Provide the (X, Y) coordinate of the cell's center where the given text is located.  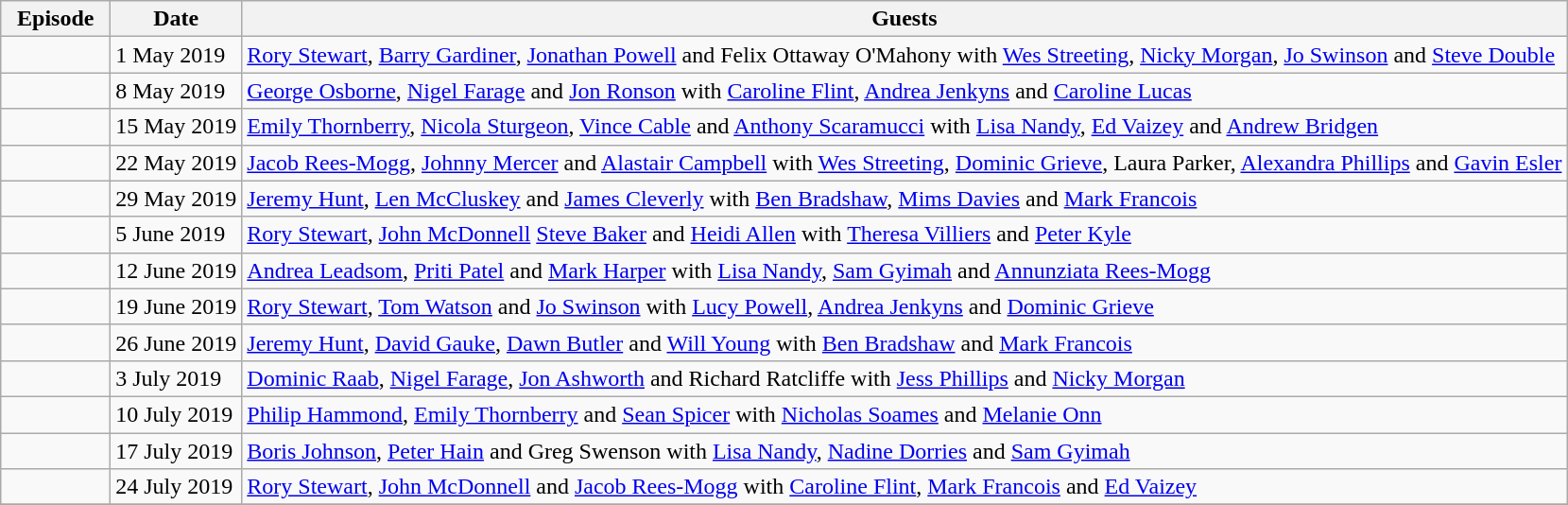
26 June 2019 (176, 342)
15 May 2019 (176, 127)
12 June 2019 (176, 270)
Rory Stewart, Tom Watson and Jo Swinson with Lucy Powell, Andrea Jenkyns and Dominic Grieve (905, 306)
Jeremy Hunt, Len McCluskey and James Cleverly with Ben Bradshaw, Mims Davies and Mark Francois (905, 199)
George Osborne, Nigel Farage and Jon Ronson with Caroline Flint, Andrea Jenkyns and Caroline Lucas (905, 91)
17 July 2019 (176, 451)
Boris Johnson, Peter Hain and Greg Swenson with Lisa Nandy, Nadine Dorries and Sam Gyimah (905, 451)
Guests (905, 19)
8 May 2019 (176, 91)
Andrea Leadsom, Priti Patel and Mark Harper with Lisa Nandy, Sam Gyimah and Annunziata Rees-Mogg (905, 270)
Rory Stewart, John McDonnell Steve Baker and Heidi Allen with Theresa Villiers and Peter Kyle (905, 235)
Episode (56, 19)
22 May 2019 (176, 163)
29 May 2019 (176, 199)
Emily Thornberry, Nicola Sturgeon, Vince Cable and Anthony Scaramucci with Lisa Nandy, Ed Vaizey and Andrew Bridgen (905, 127)
Rory Stewart, Barry Gardiner, Jonathan Powell and Felix Ottaway O'Mahony with Wes Streeting, Nicky Morgan, Jo Swinson and Steve Double (905, 55)
19 June 2019 (176, 306)
Dominic Raab, Nigel Farage, Jon Ashworth and Richard Ratcliffe with Jess Phillips and Nicky Morgan (905, 378)
Jeremy Hunt, David Gauke, Dawn Butler and Will Young with Ben Bradshaw and Mark Francois (905, 342)
24 July 2019 (176, 487)
10 July 2019 (176, 414)
Philip Hammond, Emily Thornberry and Sean Spicer with Nicholas Soames and Melanie Onn (905, 414)
1 May 2019 (176, 55)
Rory Stewart, John McDonnell and Jacob Rees-Mogg with Caroline Flint, Mark Francois and Ed Vaizey (905, 487)
Jacob Rees-Mogg, Johnny Mercer and Alastair Campbell with Wes Streeting, Dominic Grieve, Laura Parker, Alexandra Phillips and Gavin Esler (905, 163)
Date (176, 19)
5 June 2019 (176, 235)
3 July 2019 (176, 378)
